Output the [X, Y] coordinate of the center of the cell containing the given text.  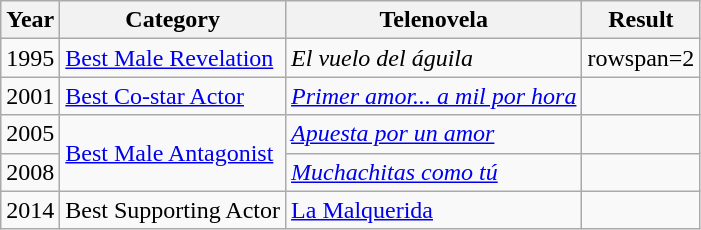
Category [173, 20]
2008 [30, 172]
rowspan=2 [641, 58]
Telenovela [434, 20]
Best Male Revelation [173, 58]
1995 [30, 58]
La Malquerida [434, 210]
Best Male Antagonist [173, 153]
Muchachitas como tú [434, 172]
Result [641, 20]
2014 [30, 210]
Best Supporting Actor [173, 210]
El vuelo del águila [434, 58]
Year [30, 20]
2001 [30, 96]
Primer amor... a mil por hora [434, 96]
2005 [30, 134]
Best Co-star Actor [173, 96]
Apuesta por un amor [434, 134]
